Scan for the cell matching the given text and deliver its [X, Y] coordinate at center. 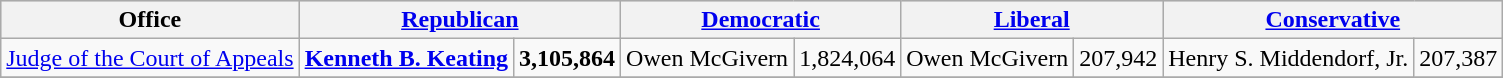
Kenneth B. Keating [406, 58]
207,942 [1118, 58]
Henry S. Middendorf, Jr. [1288, 58]
Democratic [761, 20]
Liberal [1032, 20]
Judge of the Court of Appeals [150, 58]
3,105,864 [568, 58]
Office [150, 20]
1,824,064 [848, 58]
Conservative [1333, 20]
Republican [460, 20]
207,387 [1458, 58]
